From the cell containing the given text, extract its center point as (X, Y) coordinate. 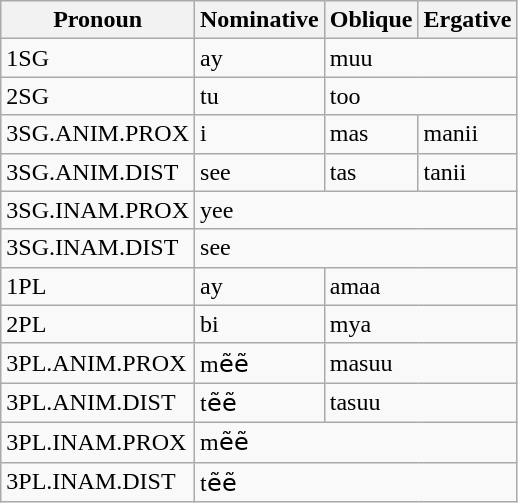
tas (371, 172)
too (420, 96)
3PL.INAM.PROX (98, 442)
Oblique (371, 20)
Ergative (468, 20)
tu (260, 96)
3SG.ANIM.PROX (98, 134)
i (260, 134)
3SG.ANIM.DIST (98, 172)
3PL.INAM.DIST (98, 482)
Pronoun (98, 20)
1SG (98, 58)
amaa (420, 286)
3SG.INAM.PROX (98, 210)
mas (371, 134)
1PL (98, 286)
tanii (468, 172)
yee (356, 210)
2PL (98, 324)
muu (420, 58)
tasuu (420, 403)
manii (468, 134)
3SG.INAM.DIST (98, 248)
mya (420, 324)
Nominative (260, 20)
3PL.ANIM.DIST (98, 403)
masuu (420, 363)
3PL.ANIM.PROX (98, 363)
bi (260, 324)
2SG (98, 96)
